Find where the given text appears and provide that cell's center as (X, Y) coordinate. 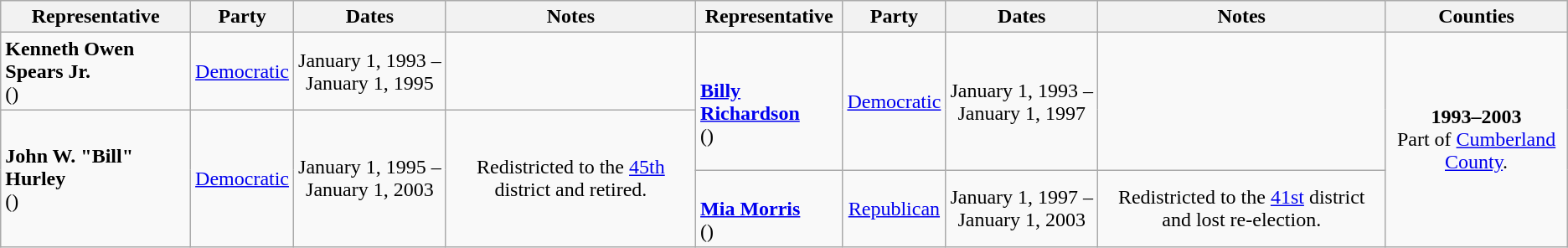
Counties (1476, 17)
1993–2003 Part of Cumberland County. (1476, 140)
January 1, 1993 – January 1, 1995 (370, 71)
Redistricted to the 45th district and retired. (570, 178)
Kenneth Owen Spears Jr.() (95, 71)
Billy Richardson() (769, 101)
Mia Morris() (769, 209)
Redistricted to the 41st district and lost re-election. (1241, 209)
January 1, 1997 – January 1, 2003 (1022, 209)
John W. "Bill" Hurley() (95, 178)
Republican (895, 209)
January 1, 1993 – January 1, 1997 (1022, 101)
January 1, 1995 – January 1, 2003 (370, 178)
